Identify which cell holds the provided text, then report its [X, Y] central coordinate. 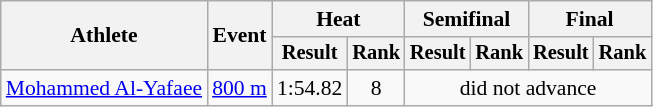
8 [376, 88]
did not advance [528, 88]
800 m [240, 88]
Mohammed Al-Yafaee [104, 88]
Event [240, 36]
Heat [338, 19]
Athlete [104, 36]
1:54.82 [310, 88]
Semifinal [466, 19]
Final [590, 19]
